Detect which cell encompasses the target text, then output its (X, Y) center coordinate. 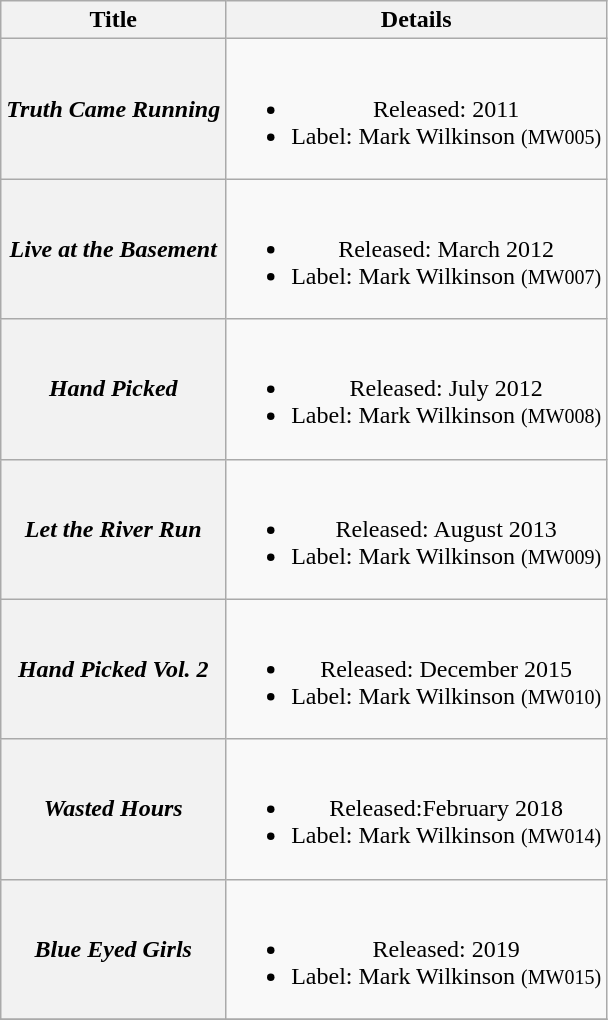
Released:February 2018Label: Mark Wilkinson (MW014) (416, 809)
Let the River Run (114, 529)
Released: December 2015Label: Mark Wilkinson (MW010) (416, 669)
Wasted Hours (114, 809)
Released: March 2012Label: Mark Wilkinson (MW007) (416, 249)
Title (114, 20)
Hand Picked (114, 389)
Released: August 2013Label: Mark Wilkinson (MW009) (416, 529)
Truth Came Running (114, 109)
Details (416, 20)
Live at the Basement (114, 249)
Released: 2011Label: Mark Wilkinson (MW005) (416, 109)
Released: July 2012Label: Mark Wilkinson (MW008) (416, 389)
Blue Eyed Girls (114, 949)
Hand Picked Vol. 2 (114, 669)
Released: 2019Label: Mark Wilkinson (MW015) (416, 949)
